From the cell containing the given text, extract its center point as (x, y) coordinate. 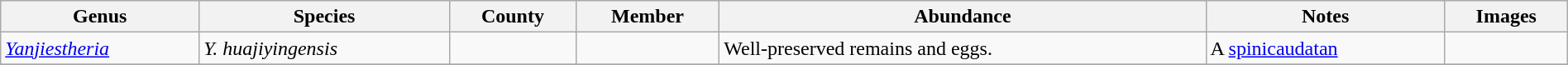
Species (324, 17)
Yanjiestheria (100, 48)
Images (1506, 17)
Abundance (963, 17)
Member (648, 17)
A spinicaudatan (1325, 48)
Well-preserved remains and eggs. (963, 48)
County (513, 17)
Notes (1325, 17)
Y. huajiyingensis (324, 48)
Genus (100, 17)
